Identify which cell holds the provided text, then report its [X, Y] central coordinate. 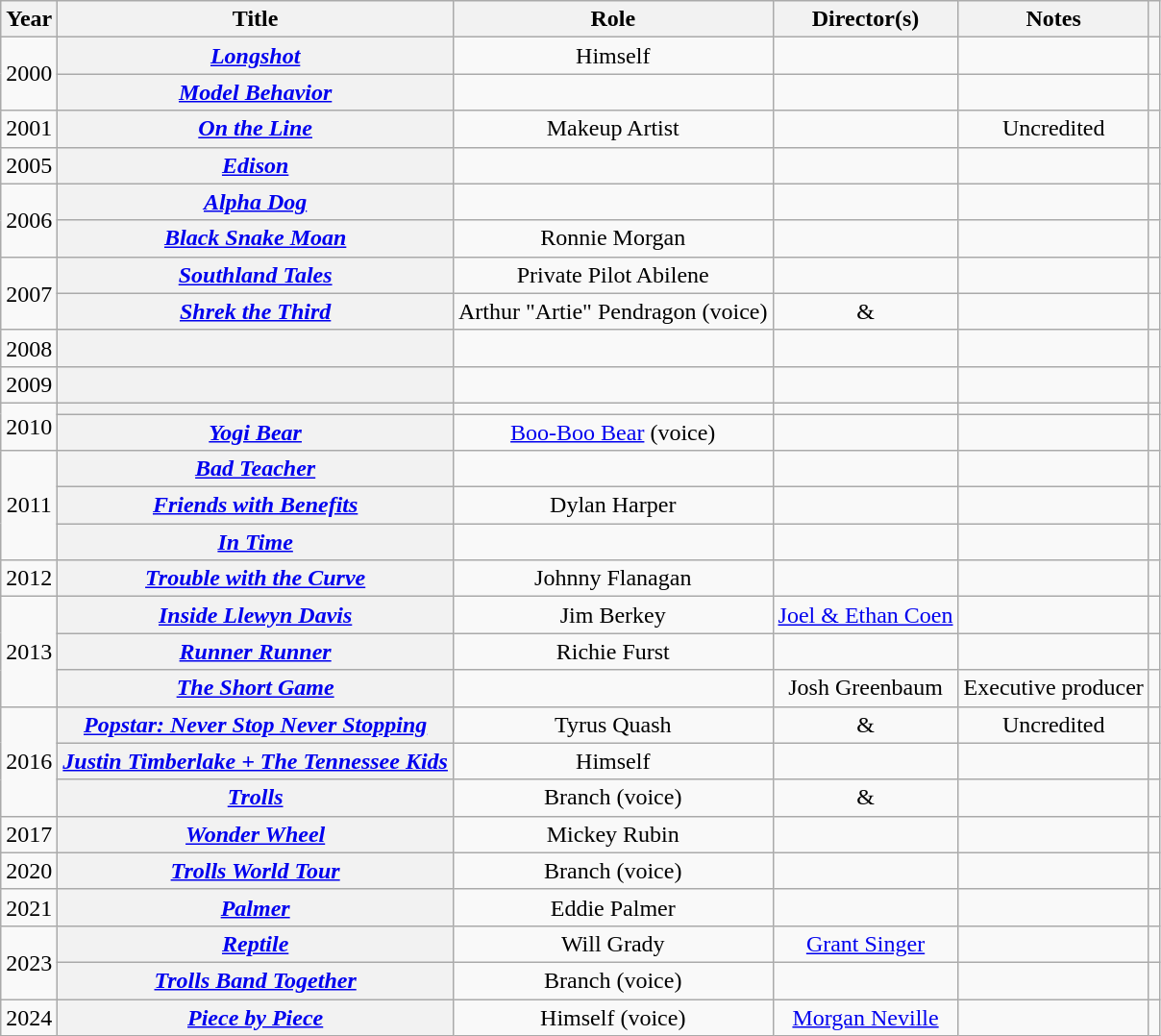
Role [613, 19]
Makeup Artist [613, 129]
2000 [29, 74]
Runner Runner [256, 652]
Grant Singer [865, 944]
The Short Game [256, 688]
Executive producer [1053, 688]
Title [256, 19]
2024 [29, 1018]
2008 [29, 348]
Notes [1053, 19]
2009 [29, 384]
2012 [29, 579]
Boo-Boo Bear (voice) [613, 432]
Director(s) [865, 19]
Trolls [256, 798]
2017 [29, 834]
2010 [29, 427]
Model Behavior [256, 92]
Josh Greenbaum [865, 688]
Private Pilot Abilene [613, 275]
Ronnie Morgan [613, 238]
Longshot [256, 56]
2021 [29, 907]
On the Line [256, 129]
Jim Berkey [613, 615]
Shrek the Third [256, 311]
Reptile [256, 944]
Edison [256, 165]
Dylan Harper [613, 506]
Morgan Neville [865, 1018]
2016 [29, 761]
Richie Furst [613, 652]
Black Snake Moan [256, 238]
Himself (voice) [613, 1018]
Trolls World Tour [256, 871]
Tyrus Quash [613, 725]
Piece by Piece [256, 1018]
Bad Teacher [256, 469]
2007 [29, 293]
Palmer [256, 907]
Joel & Ethan Coen [865, 615]
2013 [29, 652]
Justin Timberlake + The Tennessee Kids [256, 761]
2005 [29, 165]
Trolls Band Together [256, 980]
2023 [29, 962]
Wonder Wheel [256, 834]
Trouble with the Curve [256, 579]
2020 [29, 871]
Arthur "Artie" Pendragon (voice) [613, 311]
Johnny Flanagan [613, 579]
Inside Llewyn Davis [256, 615]
Friends with Benefits [256, 506]
2011 [29, 506]
2001 [29, 129]
In Time [256, 542]
Eddie Palmer [613, 907]
Mickey Rubin [613, 834]
2006 [29, 220]
Alpha Dog [256, 202]
Popstar: Never Stop Never Stopping [256, 725]
Year [29, 19]
Will Grady [613, 944]
Yogi Bear [256, 432]
Southland Tales [256, 275]
